Capture the cell that displays the provided text and extract its (X, Y) central coordinate. 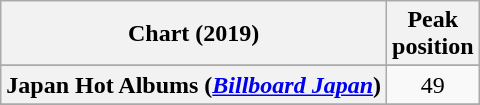
49 (433, 85)
Chart (2019) (194, 34)
Peakposition (433, 34)
Japan Hot Albums (Billboard Japan) (194, 85)
